Detect which cell encompasses the target text, then output its [x, y] center coordinate. 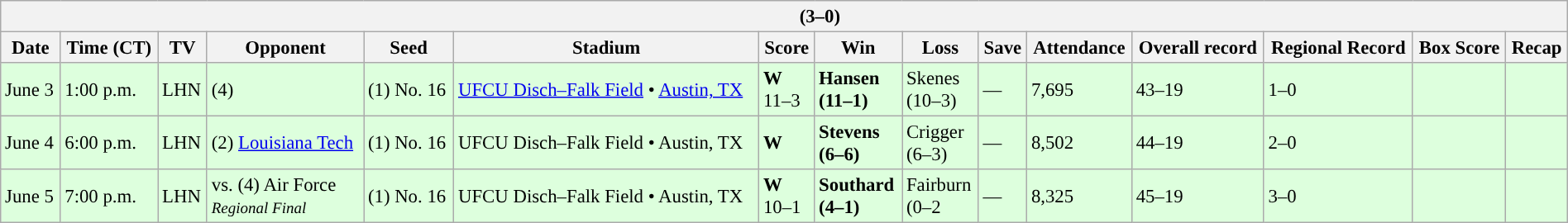
Opponent [284, 47]
TV [183, 47]
Save [1002, 47]
6:00 p.m. [109, 144]
June 4 [31, 144]
Date [31, 47]
7:00 p.m. [109, 197]
W [787, 144]
(3–0) [784, 17]
8,502 [1080, 144]
June 5 [31, 197]
W10–1 [787, 197]
June 3 [31, 89]
3–0 [1338, 197]
44–19 [1198, 144]
Stevens(6–6) [858, 144]
(2) Louisiana Tech [284, 144]
45–19 [1198, 197]
Skenes(10–3) [941, 89]
Hansen(11–1) [858, 89]
8,325 [1080, 197]
2–0 [1338, 144]
Loss [941, 47]
1:00 p.m. [109, 89]
Regional Record [1338, 47]
Attendance [1080, 47]
Time (CT) [109, 47]
vs. (4) Air ForceRegional Final [284, 197]
1–0 [1338, 89]
Score [787, 47]
Win [858, 47]
Fairburn(0–2 [941, 197]
(4) [284, 89]
Seed [409, 47]
W11–3 [787, 89]
Crigger(6–3) [941, 144]
Stadium [607, 47]
Recap [1537, 47]
Southard(4–1) [858, 197]
43–19 [1198, 89]
Overall record [1198, 47]
Box Score [1459, 47]
7,695 [1080, 89]
